Scan for the cell matching the given text and deliver its [x, y] coordinate at center. 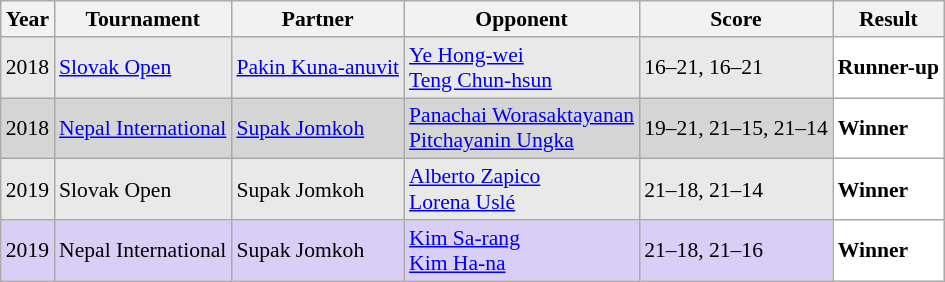
Tournament [142, 19]
Partner [318, 19]
Ye Hong-wei Teng Chun-hsun [522, 68]
Pakin Kuna-anuvit [318, 68]
21–18, 21–16 [736, 250]
Runner-up [888, 68]
Panachai Worasaktayanan Pitchayanin Ungka [522, 128]
16–21, 16–21 [736, 68]
Alberto Zapico Lorena Uslé [522, 190]
19–21, 21–15, 21–14 [736, 128]
21–18, 21–14 [736, 190]
Result [888, 19]
Score [736, 19]
Opponent [522, 19]
Kim Sa-rang Kim Ha-na [522, 250]
Year [28, 19]
